Scan for the cell matching the given text and deliver its [X, Y] coordinate at center. 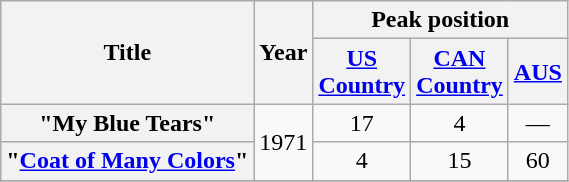
Year [284, 52]
17 [362, 123]
"My Blue Tears" [128, 123]
Peak position [440, 20]
— [538, 123]
Title [128, 52]
AUS [538, 72]
"Coat of Many Colors" [128, 161]
15 [460, 161]
USCountry [362, 72]
CANCountry [460, 72]
60 [538, 161]
1971 [284, 142]
